Determine the (x, y) coordinate at the center of the cell enclosing the given text.  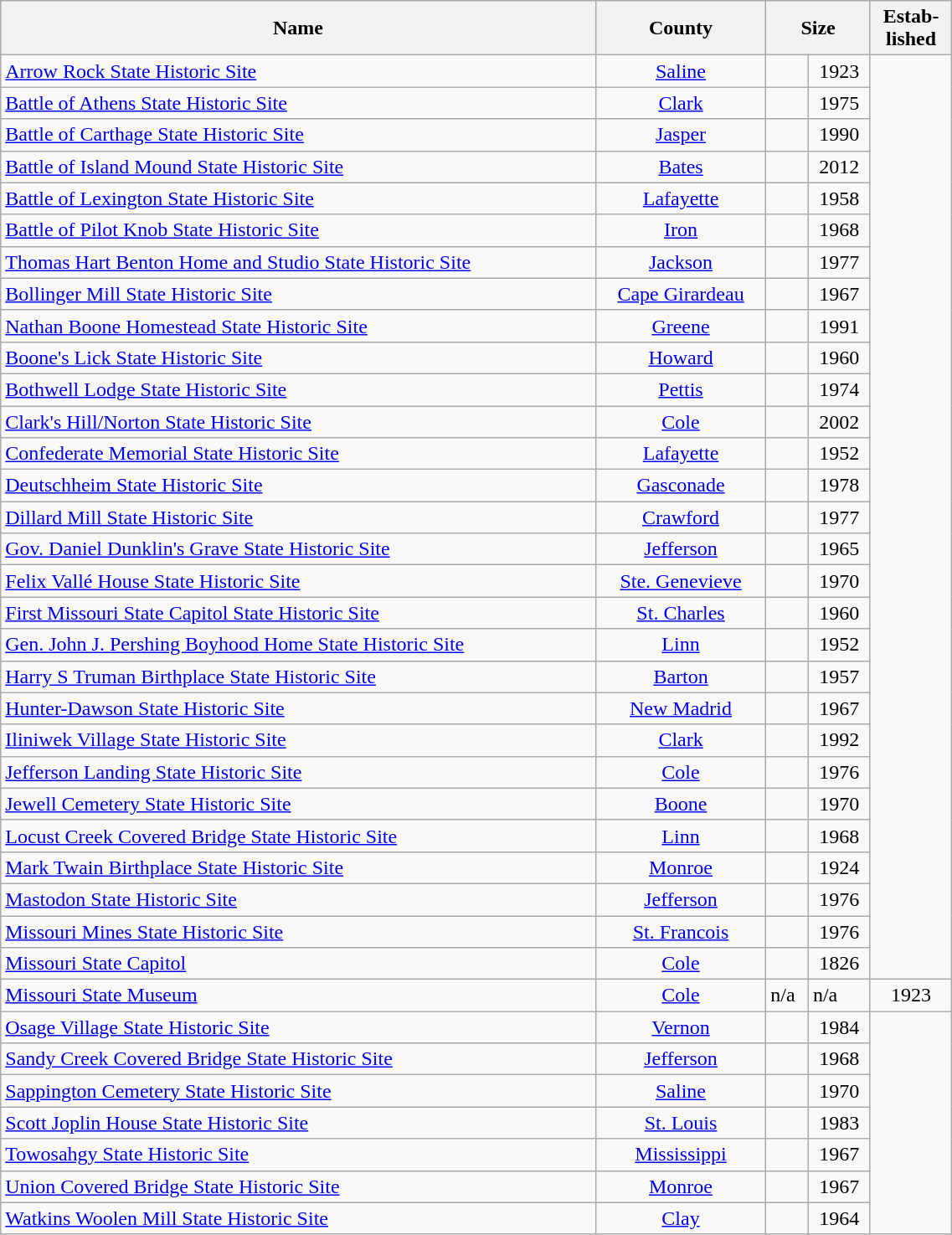
Dillard Mill State Historic Site (298, 517)
Arrow Rock State Historic Site (298, 71)
Harry S Truman Birthplace State Historic Site (298, 677)
Watkins Woolen Mill State Historic Site (298, 1218)
Jasper (680, 135)
Battle of Lexington State Historic Site (298, 198)
Deutschheim State Historic Site (298, 486)
Cape Girardeau (680, 294)
1924 (839, 867)
Locust Creek Covered Bridge State Historic Site (298, 836)
1983 (839, 1123)
Vernon (680, 1027)
St. Francois (680, 932)
Missouri Mines State Historic Site (298, 932)
Union Covered Bridge State Historic Site (298, 1186)
Scott Joplin House State Historic Site (298, 1123)
Hunter-Dawson State Historic Site (298, 708)
Battle of Pilot Knob State Historic Site (298, 230)
Mississippi (680, 1155)
Felix Vallé House State Historic Site (298, 581)
2002 (839, 421)
Sappington Cemetery State Historic Site (298, 1091)
Ste. Genevieve (680, 581)
Towosahgy State Historic Site (298, 1155)
Mark Twain Birthplace State Historic Site (298, 867)
Battle of Athens State Historic Site (298, 103)
Name (298, 28)
First Missouri State Capitol State Historic Site (298, 613)
1992 (839, 740)
1965 (839, 549)
1975 (839, 103)
Battle of Island Mound State Historic Site (298, 167)
Thomas Hart Benton Home and Studio State Historic Site (298, 262)
Jefferson Landing State Historic Site (298, 772)
Clay (680, 1218)
1964 (839, 1218)
Howard (680, 358)
Barton (680, 677)
Boone (680, 804)
Boone's Lick State Historic Site (298, 358)
1957 (839, 677)
Bollinger Mill State Historic Site (298, 294)
Pettis (680, 389)
1990 (839, 135)
Gov. Daniel Dunklin's Grave State Historic Site (298, 549)
Osage Village State Historic Site (298, 1027)
1826 (839, 964)
1984 (839, 1027)
1978 (839, 486)
Mastodon State Historic Site (298, 899)
St. Charles (680, 613)
Gasconade (680, 486)
Gen. John J. Pershing Boyhood Home State Historic Site (298, 645)
1974 (839, 389)
Crawford (680, 517)
Iliniwek Village State Historic Site (298, 740)
2012 (839, 167)
Sandy Creek Covered Bridge State Historic Site (298, 1059)
St. Louis (680, 1123)
New Madrid (680, 708)
County (680, 28)
Missouri State Museum (298, 996)
1958 (839, 198)
Nathan Boone Homestead State Historic Site (298, 326)
1991 (839, 326)
Greene (680, 326)
Jewell Cemetery State Historic Site (298, 804)
Bates (680, 167)
Confederate Memorial State Historic Site (298, 454)
Battle of Carthage State Historic Site (298, 135)
Estab- lished (911, 28)
Clark's Hill/Norton State Historic Site (298, 421)
Size (819, 28)
Iron (680, 230)
Bothwell Lodge State Historic Site (298, 389)
Jackson (680, 262)
Missouri State Capitol (298, 964)
